Provide the [x, y] coordinate of the cell's center where the given text is located.  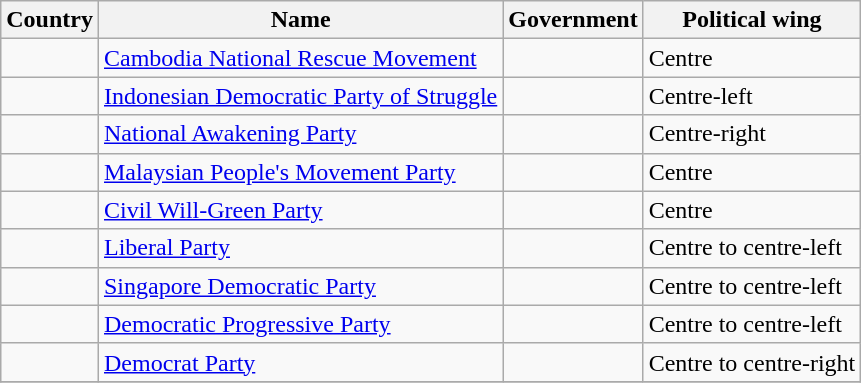
Singapore Democratic Party [300, 286]
Democrat Party [300, 362]
Political wing [752, 20]
Indonesian Democratic Party of Struggle [300, 96]
Centre-left [752, 96]
Country [50, 20]
Cambodia National Rescue Movement [300, 58]
Liberal Party [300, 248]
National Awakening Party [300, 134]
Civil Will-Green Party [300, 210]
Centre-right [752, 134]
Democratic Progressive Party [300, 324]
Malaysian People's Movement Party [300, 172]
Centre to centre-right [752, 362]
Name [300, 20]
Government [573, 20]
